Determine the (X, Y) coordinate at the center of the cell enclosing the given text.  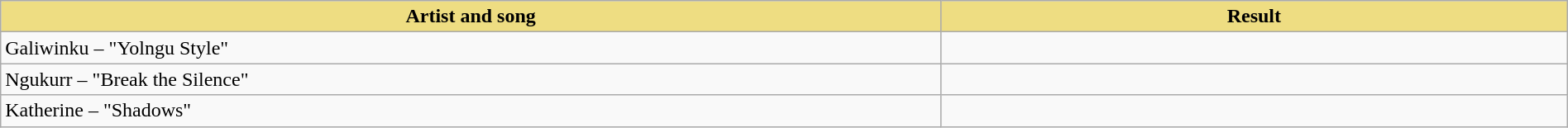
Artist and song (471, 17)
Katherine – "Shadows" (471, 111)
Result (1254, 17)
Galiwinku – "Yolngu Style" (471, 48)
Ngukurr – "Break the Silence" (471, 79)
